Output the (X, Y) coordinate of the center of the cell containing the given text.  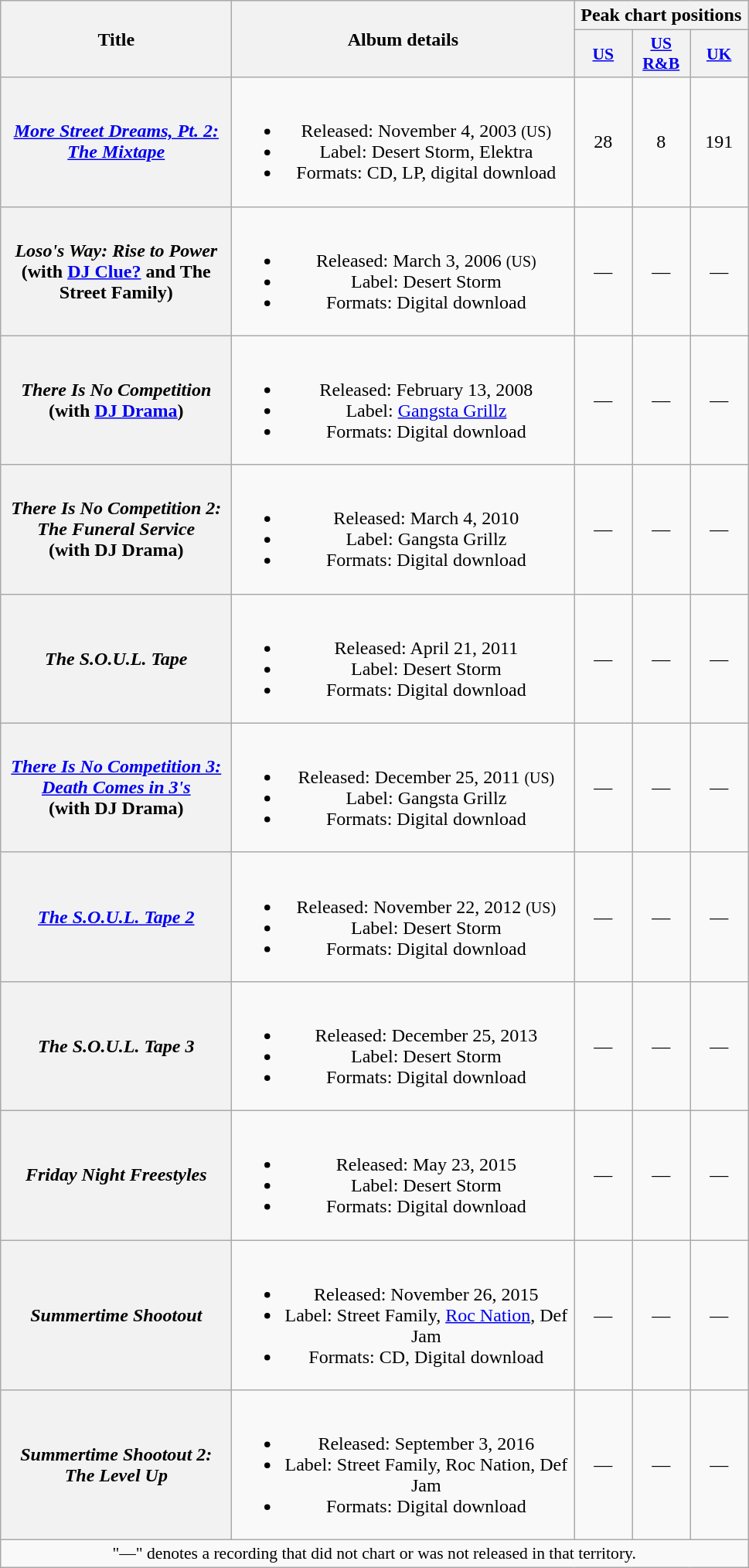
There Is No Competition(with DJ Drama) (116, 401)
Released: March 4, 2010Label: Gangsta GrillzFormats: Digital download (403, 529)
28 (603, 142)
Loso's Way: Rise to Power(with DJ Clue? and The Street Family) (116, 271)
Released: November 4, 2003 (US)Label: Desert Storm, ElektraFormats: CD, LP, digital download (403, 142)
More Street Dreams, Pt. 2: The Mixtape (116, 142)
The S.O.U.L. Tape (116, 659)
Album details (403, 39)
Released: December 25, 2013Label: Desert StormFormats: Digital download (403, 1045)
Released: February 13, 2008Label: Gangsta GrillzFormats: Digital download (403, 401)
Summertime Shootout (116, 1315)
Friday Night Freestyles (116, 1175)
US (603, 54)
Summertime Shootout 2: The Level Up (116, 1465)
Released: November 22, 2012 (US)Label: Desert StormFormats: Digital download (403, 917)
Released: March 3, 2006 (US)Label: Desert StormFormats: Digital download (403, 271)
Released: November 26, 2015Label: Street Family, Roc Nation, Def JamFormats: CD, Digital download (403, 1315)
The S.O.U.L. Tape 3 (116, 1045)
Title (116, 39)
There Is No Competition 3: Death Comes in 3's(with DJ Drama) (116, 787)
Peak chart positions (662, 15)
191 (719, 142)
USR&B (662, 54)
Released: April 21, 2011Label: Desert StormFormats: Digital download (403, 659)
Released: December 25, 2011 (US)Label: Gangsta GrillzFormats: Digital download (403, 787)
"—" denotes a recording that did not chart or was not released in that territory. (374, 1554)
UK (719, 54)
Released: May 23, 2015Label: Desert StormFormats: Digital download (403, 1175)
The S.O.U.L. Tape 2 (116, 917)
There Is No Competition 2: The Funeral Service(with DJ Drama) (116, 529)
Released: September 3, 2016Label: Street Family, Roc Nation, Def JamFormats: Digital download (403, 1465)
8 (662, 142)
